Output the [X, Y] coordinate of the center of the cell containing the given text.  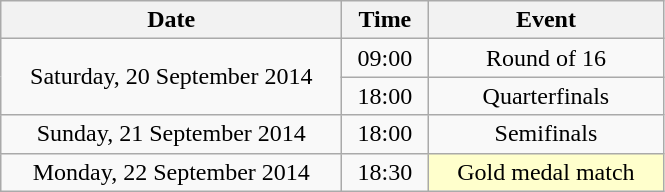
18:30 [385, 172]
Event [546, 20]
Gold medal match [546, 172]
Quarterfinals [546, 96]
Date [172, 20]
Monday, 22 September 2014 [172, 172]
Sunday, 21 September 2014 [172, 134]
09:00 [385, 58]
Saturday, 20 September 2014 [172, 77]
Time [385, 20]
Semifinals [546, 134]
Round of 16 [546, 58]
